Extract the [x, y] coordinate from the center of the cell holding the provided text.  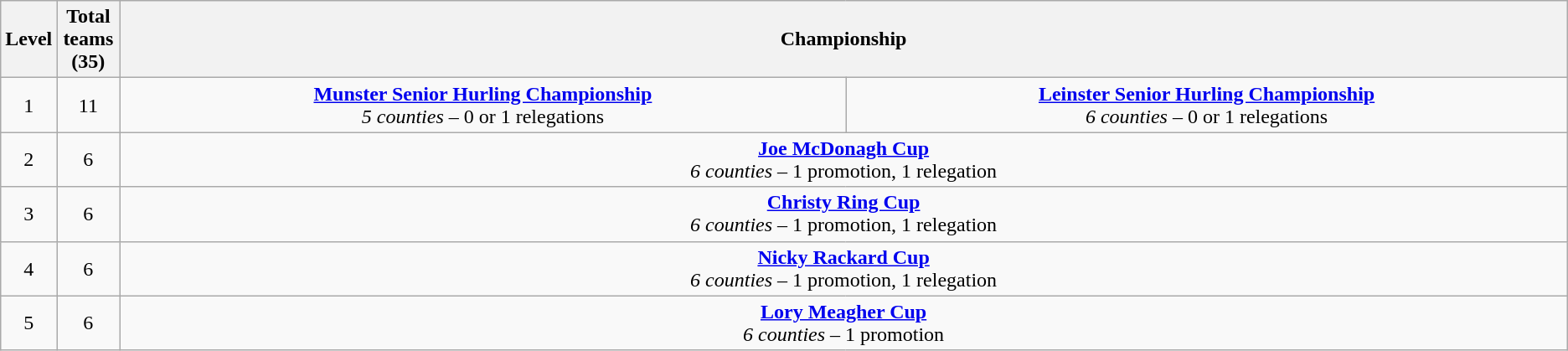
Championship [843, 39]
11 [89, 106]
1 [28, 106]
Leinster Senior Hurling Championship6 counties – 0 or 1 relegations [1206, 106]
Munster Senior Hurling Championship5 counties – 0 or 1 relegations [482, 106]
5 [28, 323]
Joe McDonagh Cup6 counties – 1 promotion, 1 relegation [843, 159]
4 [28, 268]
Nicky Rackard Cup6 counties – 1 promotion, 1 relegation [843, 268]
Lory Meagher Cup6 counties – 1 promotion [843, 323]
Christy Ring Cup6 counties – 1 promotion, 1 relegation [843, 214]
3 [28, 214]
Total teams (35) [89, 39]
2 [28, 159]
Level [28, 39]
